Find where the given text appears and provide that cell's center as [x, y] coordinate. 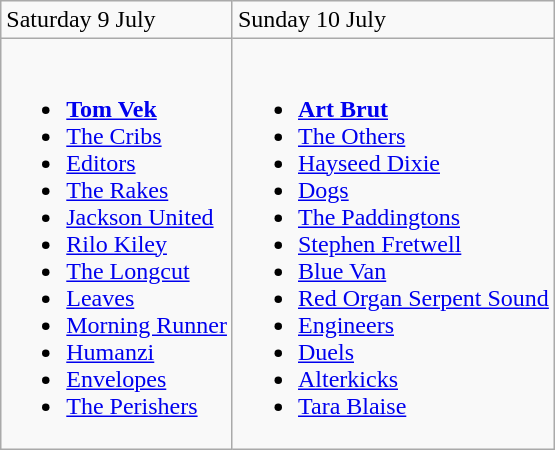
Tom VekThe CribsEditorsThe RakesJackson UnitedRilo KileyThe LongcutLeavesMorning RunnerHumanziEnvelopesThe Perishers [117, 244]
Art BrutThe OthersHayseed DixieDogsThe PaddingtonsStephen FretwellBlue VanRed Organ Serpent SoundEngineersDuelsAlterkicksTara Blaise [393, 244]
Saturday 9 July [117, 20]
Sunday 10 July [393, 20]
